From the cell containing the given text, extract its center point as (X, Y) coordinate. 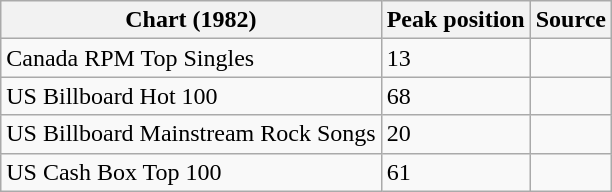
Source (570, 20)
Peak position (456, 20)
Canada RPM Top Singles (191, 58)
13 (456, 58)
68 (456, 96)
20 (456, 134)
US Billboard Mainstream Rock Songs (191, 134)
61 (456, 172)
US Cash Box Top 100 (191, 172)
Chart (1982) (191, 20)
US Billboard Hot 100 (191, 96)
